Scan for the cell matching the given text and deliver its (X, Y) coordinate at center. 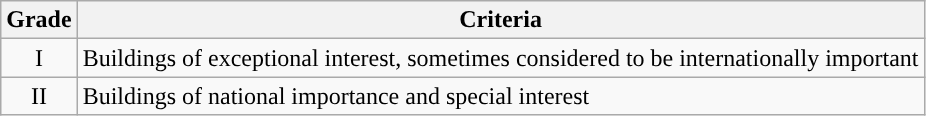
I (39, 58)
Buildings of national importance and special interest (500, 96)
Grade (39, 20)
Criteria (500, 20)
Buildings of exceptional interest, sometimes considered to be internationally important (500, 58)
II (39, 96)
